Determine the [X, Y] coordinate at the center of the cell enclosing the given text.  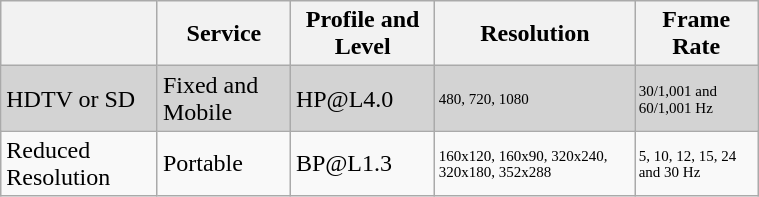
HDTV or SD [80, 98]
HP@L4.0 [362, 98]
5, 10, 12, 15, 24 and 30 Hz [696, 164]
30/1,001 and 60/1,001 Hz [696, 98]
Profile and Level [362, 34]
BP@L1.3 [362, 164]
Reduced Resolution [80, 164]
Frame Rate [696, 34]
Service [224, 34]
Fixed and Mobile [224, 98]
160x120, 160x90, 320x240, 320x180, 352x288 [535, 164]
Resolution [535, 34]
Portable [224, 164]
480, 720, 1080 [535, 98]
